For the text-containing cell, return its midpoint in [x, y] coordinate format. 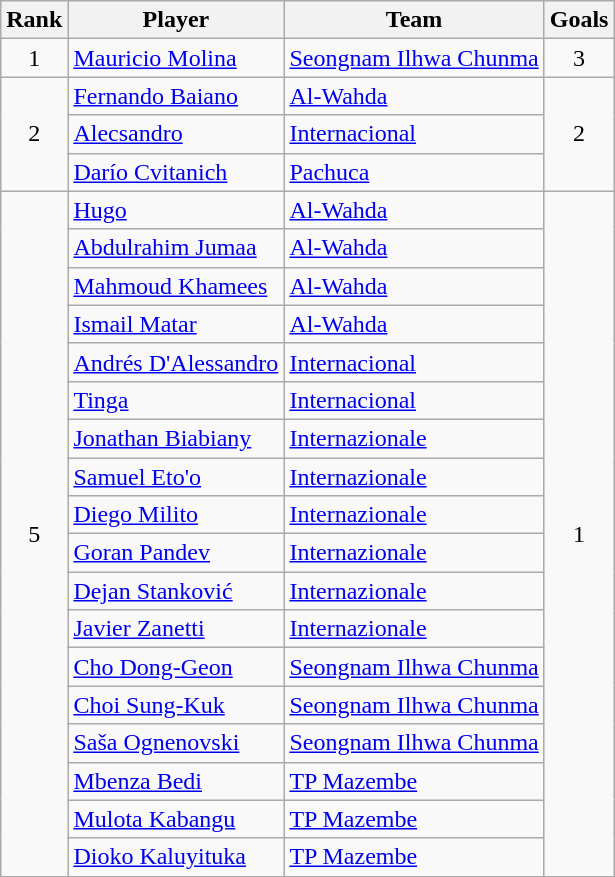
Javier Zanetti [176, 629]
Alecsandro [176, 134]
Choi Sung-Kuk [176, 705]
Samuel Eto'o [176, 477]
Dioko Kaluyituka [176, 857]
Mulota Kabangu [176, 819]
Darío Cvitanich [176, 172]
Andrés D'Alessandro [176, 362]
Dejan Stanković [176, 591]
Goran Pandev [176, 553]
Abdulrahim Jumaa [176, 248]
3 [579, 58]
Mbenza Bedi [176, 781]
Fernando Baiano [176, 96]
Ismail Matar [176, 324]
Rank [34, 20]
Hugo [176, 210]
Cho Dong-Geon [176, 667]
Mauricio Molina [176, 58]
5 [34, 534]
Mahmoud Khamees [176, 286]
Goals [579, 20]
Team [414, 20]
Player [176, 20]
Diego Milito [176, 515]
Jonathan Biabiany [176, 438]
Pachuca [414, 172]
Tinga [176, 400]
Saša Ognenovski [176, 743]
